Output the (X, Y) coordinate of the center of the cell containing the given text.  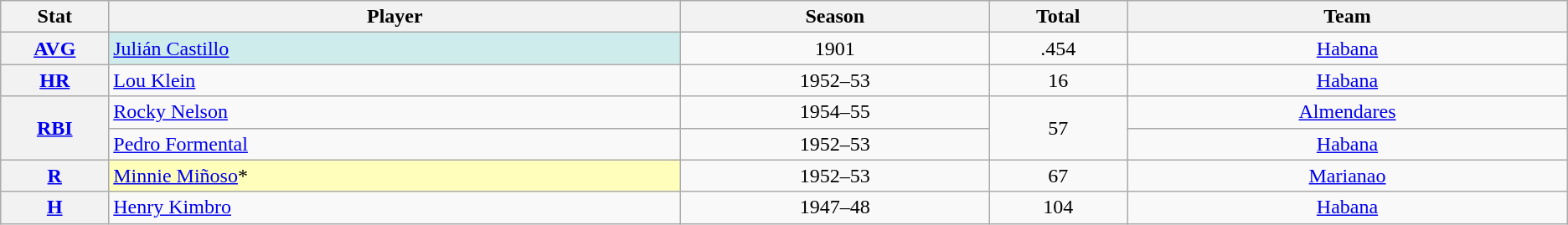
Team (1347, 17)
Lou Klein (395, 80)
Stat (55, 17)
H (55, 207)
1954–55 (835, 112)
67 (1059, 176)
Julián Castillo (395, 49)
Total (1059, 17)
AVG (55, 49)
Minnie Miñoso* (395, 176)
Henry Kimbro (395, 207)
57 (1059, 128)
Player (395, 17)
.454 (1059, 49)
Almendares (1347, 112)
RBI (55, 128)
Season (835, 17)
1901 (835, 49)
Rocky Nelson (395, 112)
104 (1059, 207)
1947–48 (835, 207)
R (55, 176)
HR (55, 80)
Pedro Formental (395, 144)
Marianao (1347, 176)
16 (1059, 80)
